Return [X, Y] of the center of cell containing provided text 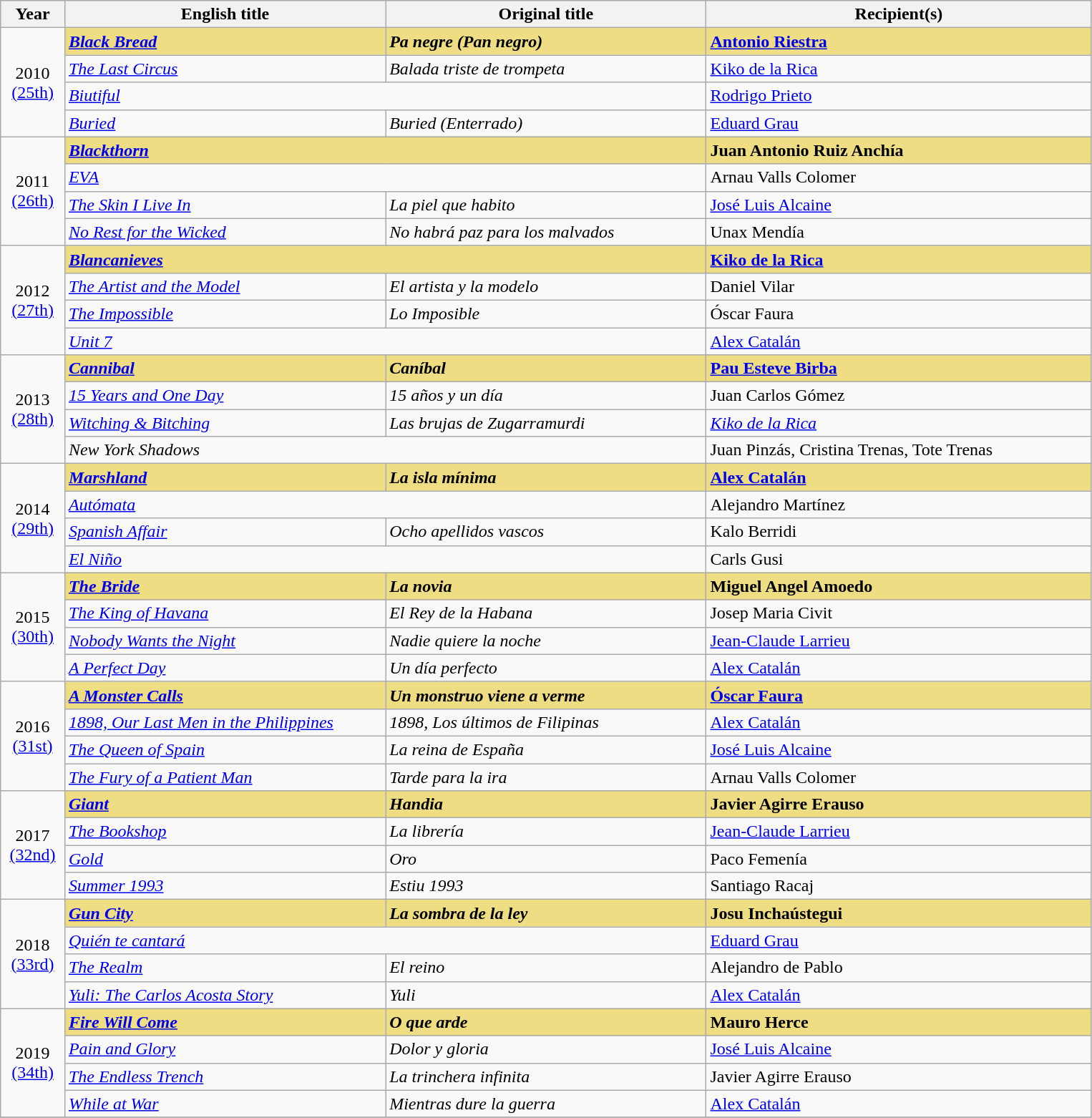
Recipient(s) [899, 14]
Alejandro de Pablo [899, 968]
Gold [225, 859]
Oro [546, 859]
The Last Circus [225, 69]
1898, Our Last Men in the Philippines [225, 722]
Blackthorn [385, 150]
Nadie quiere la noche [546, 641]
Josu Inchaústegui [899, 913]
The Bookshop [225, 832]
Juan Carlos Gómez [899, 396]
Giant [225, 805]
Biutiful [385, 96]
1898, Los últimos de Filipinas [546, 722]
Autómata [385, 505]
Witching & Bitching [225, 423]
Dolor y gloria [546, 1049]
The Endless Trench [225, 1076]
Unax Mendía [899, 232]
2017(32nd) [33, 845]
Summer 1993 [225, 886]
No Rest for the Wicked [225, 232]
El reino [546, 968]
Kalo Berridi [899, 532]
Ocho apellidos vascos [546, 532]
2010(25th) [33, 82]
Juan Antonio Ruiz Anchía [899, 150]
El Niño [385, 559]
2015(30th) [33, 627]
Las brujas de Zugarramurdi [546, 423]
The Queen of Spain [225, 749]
Nobody Wants the Night [225, 641]
Caníbal [546, 369]
Alejandro Martínez [899, 505]
A Monster Calls [225, 695]
15 años y un día [546, 396]
Original title [546, 14]
The Skin I Live In [225, 205]
Mauro Herce [899, 1022]
2018(33rd) [33, 954]
The King of Havana [225, 613]
Balada triste de trompeta [546, 69]
Blancanieves [385, 259]
Tarde para la ira [546, 777]
Paco Femenía [899, 859]
Spanish Affair [225, 532]
Unit 7 [385, 341]
15 Years and One Day [225, 396]
Yuli [546, 995]
El Rey de la Habana [546, 613]
Josep Maria Civit [899, 613]
A Perfect Day [225, 668]
English title [225, 14]
EVA [385, 178]
Un monstruo viene a verme [546, 695]
Marshland [225, 477]
No habrá paz para los malvados [546, 232]
La piel que habito [546, 205]
Quién te cantará [385, 940]
The Impossible [225, 313]
Carls Gusi [899, 559]
New York Shadows [385, 450]
2013(28th) [33, 409]
O que arde [546, 1022]
Buried [225, 123]
La isla mínima [546, 477]
Year [33, 14]
Mientras dure la guerra [546, 1104]
2014(29th) [33, 518]
Estiu 1993 [546, 886]
2012(27th) [33, 300]
La librería [546, 832]
The Fury of a Patient Man [225, 777]
Yuli: The Carlos Acosta Story [225, 995]
Fire Will Come [225, 1022]
Pa negre (Pan negro) [546, 42]
The Artist and the Model [225, 286]
2011(26th) [33, 191]
Daniel Vilar [899, 286]
Lo Imposible [546, 313]
Black Bread [225, 42]
Handia [546, 805]
La sombra de la ley [546, 913]
Pau Esteve Birba [899, 369]
Santiago Racaj [899, 886]
Rodrigo Prieto [899, 96]
Juan Pinzás, Cristina Trenas, Tote Trenas [899, 450]
Buried (Enterrado) [546, 123]
2019(34th) [33, 1063]
Un día perfecto [546, 668]
Pain and Glory [225, 1049]
Antonio Riestra [899, 42]
Cannibal [225, 369]
2016(31st) [33, 736]
Miguel Angel Amoedo [899, 586]
La trinchera infinita [546, 1076]
La reina de España [546, 749]
El artista y la modelo [546, 286]
The Bride [225, 586]
The Realm [225, 968]
Gun City [225, 913]
While at War [225, 1104]
La novia [546, 586]
